Extract the (x, y) coordinate from the center of the cell holding the provided text.  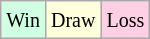
Loss (126, 20)
Draw (72, 20)
Win (24, 20)
